Return (x, y) of the center of cell containing provided text 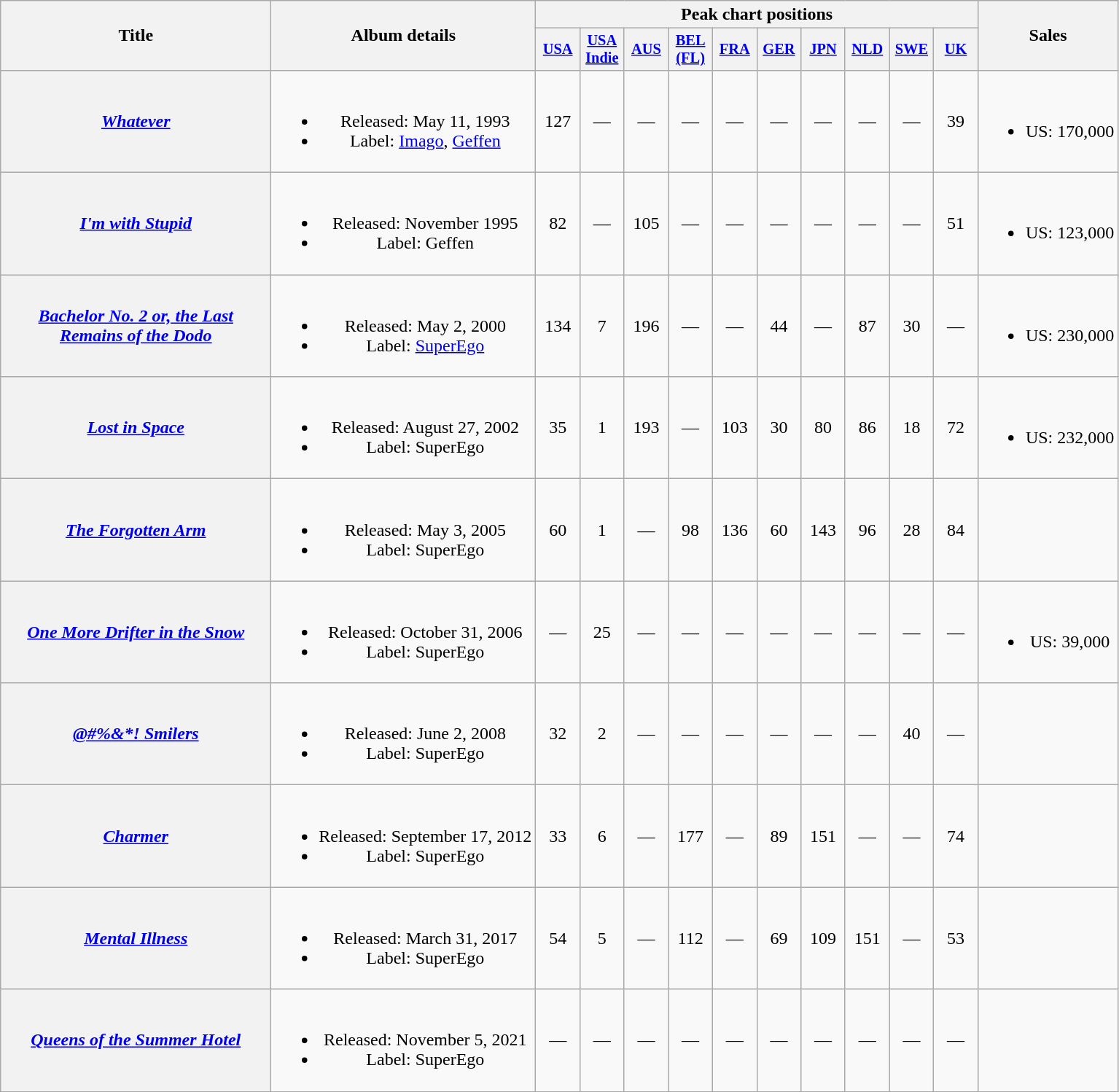
The Forgotten Arm (136, 530)
84 (956, 530)
Sales (1048, 36)
FRA (735, 50)
7 (602, 326)
39 (956, 121)
I'm with Stupid (136, 224)
US: 232,000 (1048, 428)
Released: November 5, 2021Label: SuperEgo (404, 1040)
Released: November 1995Label: Geffen (404, 224)
33 (558, 836)
98 (691, 530)
127 (558, 121)
Released: September 17, 2012Label: SuperEgo (404, 836)
USA (558, 50)
JPN (824, 50)
74 (956, 836)
143 (824, 530)
54 (558, 938)
51 (956, 224)
SWE (911, 50)
Released: August 27, 2002Label: SuperEgo (404, 428)
35 (558, 428)
UK (956, 50)
Queens of the Summer Hotel (136, 1040)
US: 123,000 (1048, 224)
Released: March 31, 2017Label: SuperEgo (404, 938)
US: 39,000 (1048, 632)
28 (911, 530)
80 (824, 428)
US: 170,000 (1048, 121)
40 (911, 734)
112 (691, 938)
US: 230,000 (1048, 326)
Released: June 2, 2008Label: SuperEgo (404, 734)
136 (735, 530)
Bachelor No. 2 or, the Last Remains of the Dodo (136, 326)
32 (558, 734)
Whatever (136, 121)
6 (602, 836)
89 (779, 836)
18 (911, 428)
Lost in Space (136, 428)
GER (779, 50)
103 (735, 428)
86 (867, 428)
USAIndie (602, 50)
25 (602, 632)
One More Drifter in the Snow (136, 632)
82 (558, 224)
2 (602, 734)
Title (136, 36)
44 (779, 326)
87 (867, 326)
Charmer (136, 836)
53 (956, 938)
72 (956, 428)
Album details (404, 36)
Released: May 3, 2005Label: SuperEgo (404, 530)
Released: May 2, 2000Label: SuperEgo (404, 326)
196 (646, 326)
5 (602, 938)
109 (824, 938)
Mental Illness (136, 938)
Released: October 31, 2006Label: SuperEgo (404, 632)
NLD (867, 50)
BEL(FL) (691, 50)
177 (691, 836)
Released: May 11, 1993Label: Imago, Geffen (404, 121)
105 (646, 224)
96 (867, 530)
AUS (646, 50)
134 (558, 326)
193 (646, 428)
@#%&*! Smilers (136, 734)
69 (779, 938)
Peak chart positions (757, 15)
